Capture the cell that displays the provided text and extract its (x, y) central coordinate. 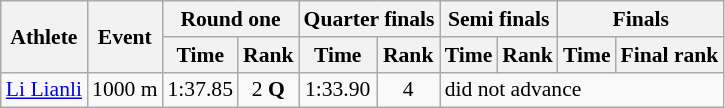
Li Lianli (44, 90)
Finals (641, 19)
did not advance (582, 90)
Final rank (670, 55)
1:33.90 (338, 90)
Event (124, 36)
Semi finals (499, 19)
1000 m (124, 90)
Athlete (44, 36)
4 (408, 90)
Quarter finals (370, 19)
Round one (231, 19)
2 Q (268, 90)
1:37.85 (200, 90)
